Return (X, Y) of the center of cell containing provided text 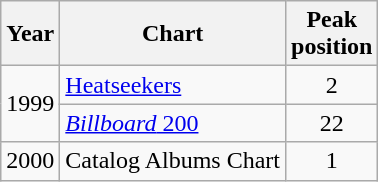
Billboard 200 (173, 123)
1 (332, 161)
22 (332, 123)
Heatseekers (173, 85)
Peakposition (332, 34)
2 (332, 85)
Chart (173, 34)
2000 (30, 161)
1999 (30, 104)
Catalog Albums Chart (173, 161)
Year (30, 34)
